For the text-containing cell, return its midpoint in [x, y] coordinate format. 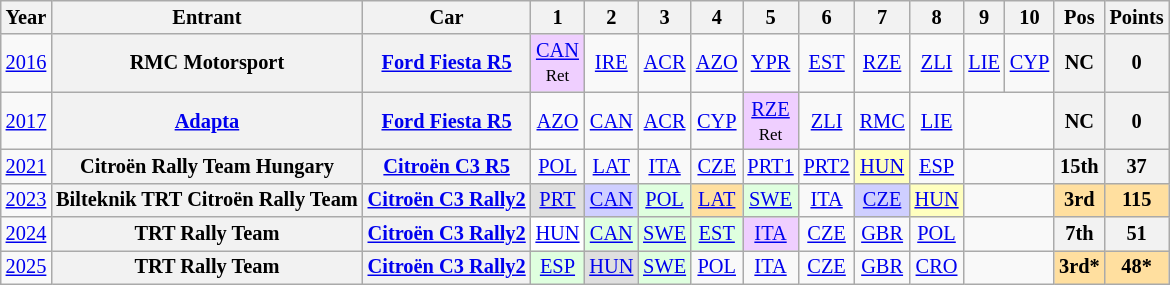
PRT [558, 200]
Citroën Rally Team Hungary [206, 166]
Year [26, 17]
IRE [611, 63]
Car [447, 17]
9 [984, 17]
6 [827, 17]
48* [1137, 267]
37 [1137, 166]
CRO [937, 267]
8 [937, 17]
10 [1030, 17]
RZE [882, 63]
Citroën C3 R5 [447, 166]
3rd [1079, 200]
51 [1137, 234]
3 [664, 17]
Points [1137, 17]
15th [1079, 166]
2023 [26, 200]
3rd* [1079, 267]
2025 [26, 267]
2017 [26, 121]
YPR [771, 63]
2016 [26, 63]
7 [882, 17]
RMC [882, 121]
RMC Motorsport [206, 63]
Pos [1079, 17]
2021 [26, 166]
1 [558, 17]
Adapta [206, 121]
RZERet [771, 121]
PRT1 [771, 166]
7th [1079, 234]
CANRet [558, 63]
115 [1137, 200]
Bilteknik TRT Citroën Rally Team [206, 200]
4 [717, 17]
5 [771, 17]
2024 [26, 234]
PRT2 [827, 166]
2 [611, 17]
Entrant [206, 17]
